From the cell containing the given text, extract its center point as (X, Y) coordinate. 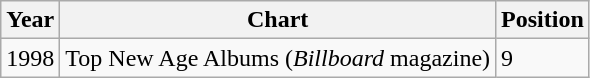
Top New Age Albums (Billboard magazine) (278, 58)
Position (543, 20)
Chart (278, 20)
1998 (30, 58)
9 (543, 58)
Year (30, 20)
